Return the (x, y) coordinate for the center point of the cell that contains the specified text.  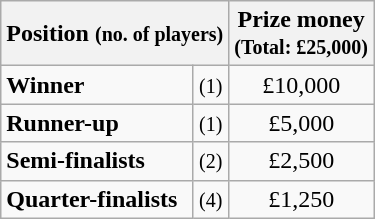
Position (no. of players) (115, 34)
Prize money(Total: £25,000) (302, 34)
(4) (211, 199)
(2) (211, 161)
£5,000 (302, 123)
£2,500 (302, 161)
Semi-finalists (97, 161)
Winner (97, 85)
£10,000 (302, 85)
Runner-up (97, 123)
Quarter-finalists (97, 199)
£1,250 (302, 199)
